Capture the cell that displays the provided text and extract its (x, y) central coordinate. 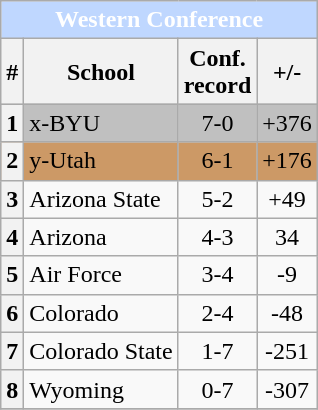
-251 (288, 351)
Arizona State (101, 199)
+176 (288, 161)
Arizona (101, 237)
2-4 (218, 313)
+376 (288, 123)
Conf. record (218, 72)
+49 (288, 199)
School (101, 72)
Colorado (101, 313)
2 (12, 161)
4 (12, 237)
Western Conference (160, 20)
5-2 (218, 199)
3 (12, 199)
-48 (288, 313)
5 (12, 275)
3-4 (218, 275)
1-7 (218, 351)
Colorado State (101, 351)
34 (288, 237)
-307 (288, 389)
6-1 (218, 161)
4-3 (218, 237)
-9 (288, 275)
y-Utah (101, 161)
Air Force (101, 275)
+/- (288, 72)
Wyoming (101, 389)
8 (12, 389)
1 (12, 123)
# (12, 72)
7 (12, 351)
0-7 (218, 389)
6 (12, 313)
7-0 (218, 123)
x-BYU (101, 123)
